Identify which cell holds the provided text, then report its (X, Y) central coordinate. 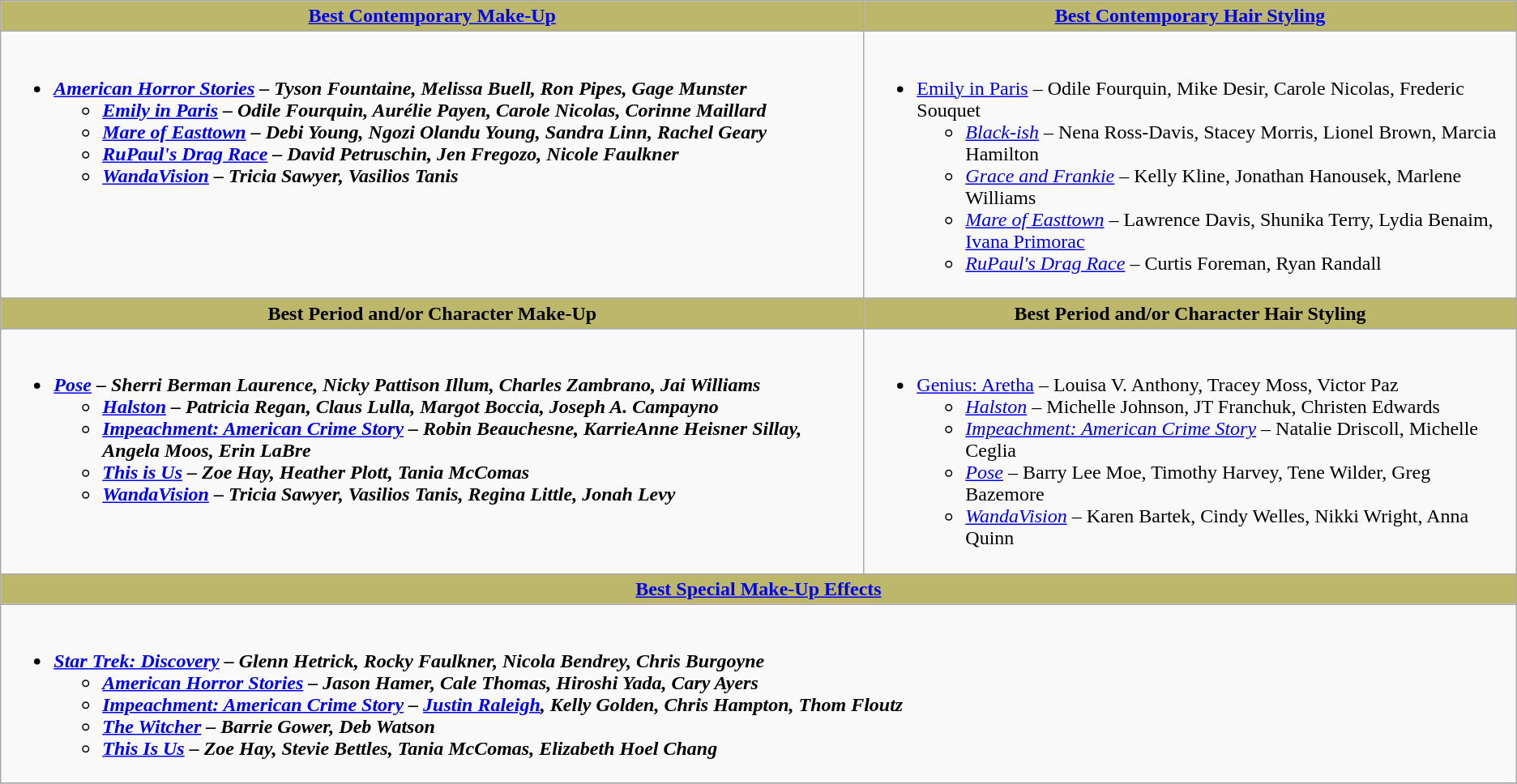
Best Contemporary Make-Up (433, 16)
Best Special Make-Up Effects (758, 589)
Best Period and/or Character Make-Up (433, 313)
Best Period and/or Character Hair Styling (1190, 313)
Best Contemporary Hair Styling (1190, 16)
